Capture the cell that displays the provided text and extract its [X, Y] central coordinate. 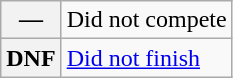
Did not compete [146, 20]
— [31, 20]
Did not finish [146, 58]
DNF [31, 58]
